Detect which cell encompasses the target text, then output its (X, Y) center coordinate. 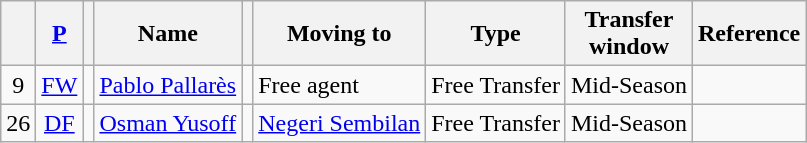
Reference (750, 34)
Name (168, 34)
FW (60, 85)
DF (60, 123)
Transferwindow (628, 34)
26 (18, 123)
Negeri Sembilan (340, 123)
Moving to (340, 34)
P (60, 34)
9 (18, 85)
Pablo Pallarès (168, 85)
Type (496, 34)
Free agent (340, 85)
Osman Yusoff (168, 123)
